From the cell containing the given text, extract its center point as [X, Y] coordinate. 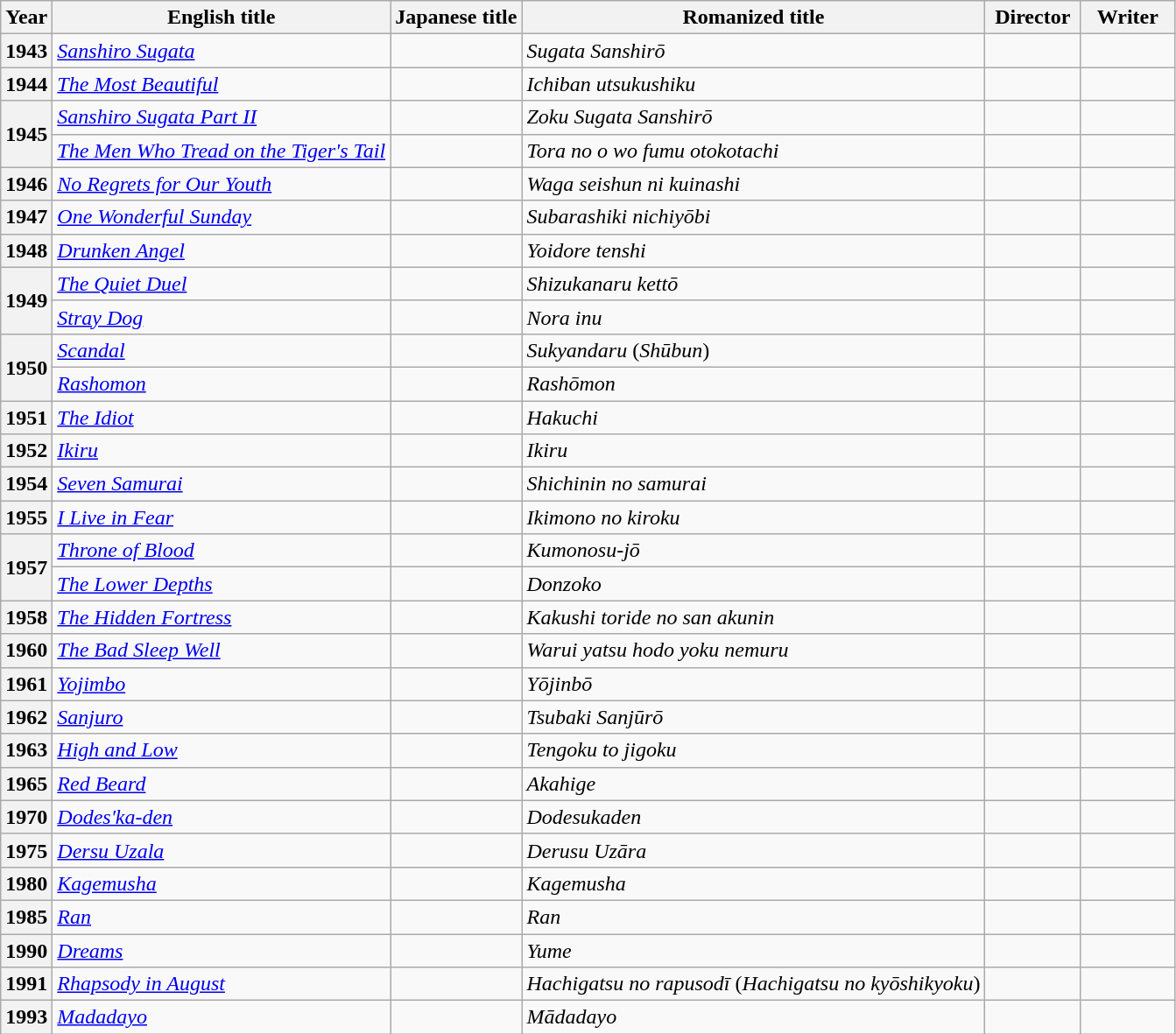
1950 [26, 367]
Romanized title [753, 18]
Drunken Angel [222, 250]
The Quiet Duel [222, 284]
Sugata Sanshirō [753, 51]
Hachigatsu no rapusodī (Hachigatsu no kyōshikyoku) [753, 984]
Kakushi toride no san akunin [753, 617]
1955 [26, 517]
Mādadayo [753, 1017]
1948 [26, 250]
Dreams [222, 950]
Sanjuro [222, 717]
1944 [26, 84]
1980 [26, 883]
Year [26, 18]
Kumonosu-jō [753, 551]
Donzoko [753, 584]
Warui yatsu hodo yoku nemuru [753, 651]
Sanshiro Sugata Part II [222, 117]
1961 [26, 684]
The Hidden Fortress [222, 617]
1949 [26, 300]
Yume [753, 950]
The Most Beautiful [222, 84]
1975 [26, 850]
Yojimbo [222, 684]
The Lower Depths [222, 584]
1991 [26, 984]
Zoku Sugata Sanshirō [753, 117]
Sukyandaru (Shūbun) [753, 350]
Dodesukaden [753, 817]
Stray Dog [222, 317]
Shizukanaru kettō [753, 284]
Dersu Uzala [222, 850]
1954 [26, 484]
Rashomon [222, 383]
The Men Who Tread on the Tiger's Tail [222, 151]
Rhapsody in August [222, 984]
Rashōmon [753, 383]
1985 [26, 917]
1962 [26, 717]
The Idiot [222, 418]
Seven Samurai [222, 484]
1963 [26, 750]
1947 [26, 217]
Yōjinbō [753, 684]
1943 [26, 51]
No Regrets for Our Youth [222, 184]
Madadayo [222, 1017]
1958 [26, 617]
Ichiban utsukushiku [753, 84]
Tora no o wo fumu otokotachi [753, 151]
Hakuchi [753, 418]
Derusu Uzāra [753, 850]
Yoidore tenshi [753, 250]
1957 [26, 567]
1951 [26, 418]
English title [222, 18]
1945 [26, 134]
Writer [1128, 18]
1946 [26, 184]
Waga seishun ni kuinashi [753, 184]
Ikimono no kiroku [753, 517]
1970 [26, 817]
1952 [26, 451]
Red Beard [222, 784]
Tengoku to jigoku [753, 750]
Throne of Blood [222, 551]
Tsubaki Sanjūrō [753, 717]
Director [1033, 18]
High and Low [222, 750]
1990 [26, 950]
Nora inu [753, 317]
Scandal [222, 350]
1960 [26, 651]
1993 [26, 1017]
Shichinin no samurai [753, 484]
Sanshiro Sugata [222, 51]
I Live in Fear [222, 517]
Akahige [753, 784]
Dodes'ka-den [222, 817]
Subarashiki nichiyōbi [753, 217]
The Bad Sleep Well [222, 651]
Japanese title [456, 18]
1965 [26, 784]
One Wonderful Sunday [222, 217]
